From the cell containing the given text, extract its center point as (X, Y) coordinate. 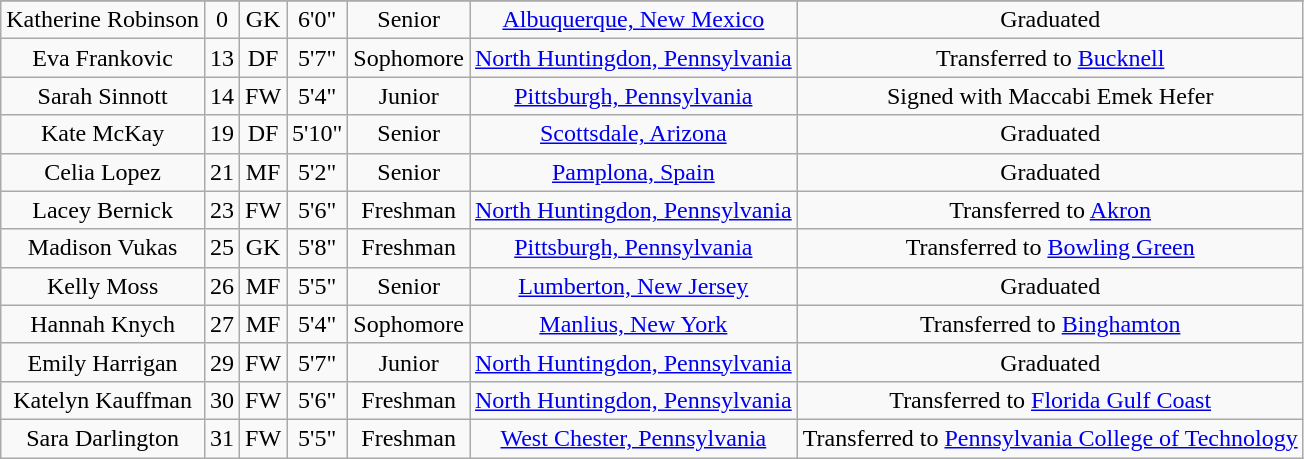
31 (222, 438)
Lacey Bernick (103, 210)
Katherine Robinson (103, 20)
Eva Frankovic (103, 58)
Emily Harrigan (103, 362)
5'2" (318, 172)
26 (222, 286)
Madison Vukas (103, 248)
Kelly Moss (103, 286)
Transferred to Bowling Green (1050, 248)
5'10" (318, 134)
14 (222, 96)
23 (222, 210)
Transferred to Florida Gulf Coast (1050, 400)
30 (222, 400)
25 (222, 248)
Kate McKay (103, 134)
Katelyn Kauffman (103, 400)
Albuquerque, New Mexico (634, 20)
Transferred to Akron (1050, 210)
Manlius, New York (634, 324)
13 (222, 58)
Pamplona, Spain (634, 172)
Transferred to Bucknell (1050, 58)
Lumberton, New Jersey (634, 286)
29 (222, 362)
21 (222, 172)
Hannah Knych (103, 324)
Sara Darlington (103, 438)
West Chester, Pennsylvania (634, 438)
6'0" (318, 20)
5'8" (318, 248)
Sarah Sinnott (103, 96)
Transferred to Pennsylvania College of Technology (1050, 438)
Scottsdale, Arizona (634, 134)
Signed with Maccabi Emek Hefer (1050, 96)
19 (222, 134)
Transferred to Binghamton (1050, 324)
Celia Lopez (103, 172)
27 (222, 324)
0 (222, 20)
